Capture the cell that displays the provided text and extract its (X, Y) central coordinate. 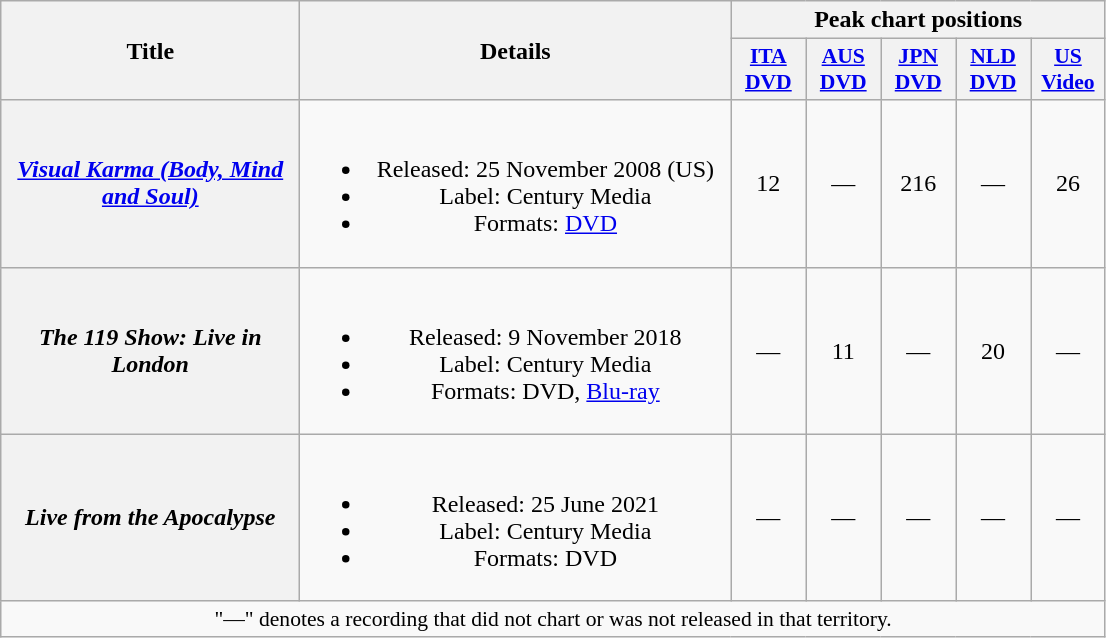
Live from the Apocalypse (150, 518)
Details (516, 50)
11 (844, 350)
NLDDVD (994, 70)
Title (150, 50)
AUSDVD (844, 70)
26 (1068, 184)
Peak chart positions (918, 20)
Released: 25 November 2008 (US)Label: Century MediaFormats: DVD (516, 184)
216 (918, 184)
ITADVD (768, 70)
JPNDVD (918, 70)
The 119 Show: Live in London (150, 350)
Released: 25 June 2021Label: Century MediaFormats: DVD (516, 518)
USVideo (1068, 70)
12 (768, 184)
Visual Karma (Body, Mind and Soul) (150, 184)
Released: 9 November 2018Label: Century MediaFormats: DVD, Blu-ray (516, 350)
"—" denotes a recording that did not chart or was not released in that territory. (554, 619)
20 (994, 350)
